Output the [x, y] coordinate of the center of the cell containing the given text.  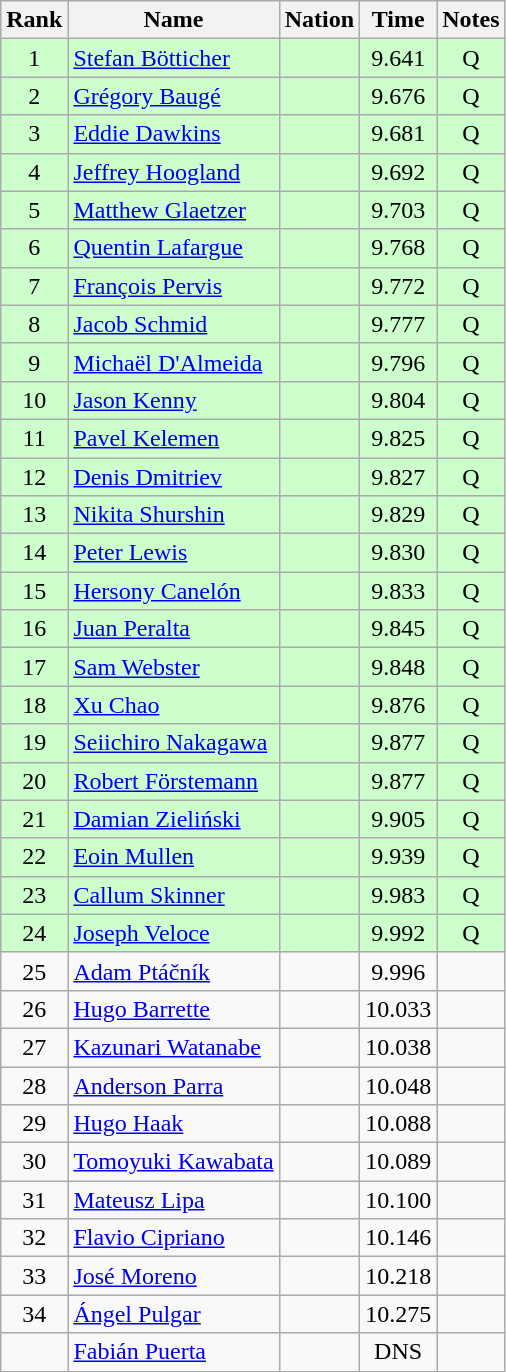
10.088 [398, 1124]
10 [34, 400]
12 [34, 477]
9.772 [398, 286]
Name [174, 20]
Callum Skinner [174, 895]
Michaël D'Almeida [174, 362]
16 [34, 629]
9.905 [398, 819]
9.641 [398, 58]
5 [34, 210]
15 [34, 591]
Xu Chao [174, 705]
DNS [398, 1352]
Robert Förstemann [174, 781]
Pavel Kelemen [174, 438]
Juan Peralta [174, 629]
29 [34, 1124]
9.848 [398, 667]
9.996 [398, 971]
23 [34, 895]
17 [34, 667]
Seiichiro Nakagawa [174, 743]
2 [34, 96]
Jason Kenny [174, 400]
30 [34, 1162]
10.033 [398, 1009]
Joseph Veloce [174, 933]
9.845 [398, 629]
9.692 [398, 172]
Peter Lewis [174, 553]
9.833 [398, 591]
25 [34, 971]
Tomoyuki Kawabata [174, 1162]
7 [34, 286]
Stefan Bötticher [174, 58]
Sam Webster [174, 667]
14 [34, 553]
9.876 [398, 705]
20 [34, 781]
10.038 [398, 1047]
10.100 [398, 1200]
Eddie Dawkins [174, 134]
26 [34, 1009]
Damian Zieliński [174, 819]
3 [34, 134]
Jeffrey Hoogland [174, 172]
9.804 [398, 400]
José Moreno [174, 1276]
10.048 [398, 1085]
Notes [471, 20]
10.275 [398, 1314]
Hersony Canelón [174, 591]
9.777 [398, 324]
Jacob Schmid [174, 324]
9.681 [398, 134]
24 [34, 933]
22 [34, 857]
9.939 [398, 857]
Adam Ptáčník [174, 971]
Eoin Mullen [174, 857]
Flavio Cipriano [174, 1238]
François Pervis [174, 286]
Nation [319, 20]
Quentin Lafargue [174, 248]
19 [34, 743]
Anderson Parra [174, 1085]
Fabián Puerta [174, 1352]
1 [34, 58]
11 [34, 438]
10.089 [398, 1162]
34 [34, 1314]
Time [398, 20]
8 [34, 324]
Matthew Glaetzer [174, 210]
9.676 [398, 96]
9.825 [398, 438]
Hugo Haak [174, 1124]
31 [34, 1200]
Hugo Barrette [174, 1009]
33 [34, 1276]
13 [34, 515]
32 [34, 1238]
4 [34, 172]
9.796 [398, 362]
10.146 [398, 1238]
9.830 [398, 553]
9.983 [398, 895]
Denis Dmitriev [174, 477]
9.829 [398, 515]
Rank [34, 20]
27 [34, 1047]
Nikita Shurshin [174, 515]
9.703 [398, 210]
10.218 [398, 1276]
28 [34, 1085]
21 [34, 819]
6 [34, 248]
9 [34, 362]
18 [34, 705]
Kazunari Watanabe [174, 1047]
Ángel Pulgar [174, 1314]
9.768 [398, 248]
Grégory Baugé [174, 96]
Mateusz Lipa [174, 1200]
9.992 [398, 933]
9.827 [398, 477]
